Return [x, y] of the center of cell containing provided text 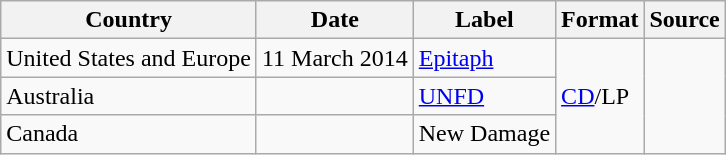
CD/LP [600, 96]
Date [334, 20]
Country [129, 20]
Label [484, 20]
11 March 2014 [334, 58]
United States and Europe [129, 58]
Epitaph [484, 58]
New Damage [484, 134]
Source [684, 20]
UNFD [484, 96]
Format [600, 20]
Australia [129, 96]
Canada [129, 134]
